Search for the cell housing the specified text and yield its (x, y) center coordinate. 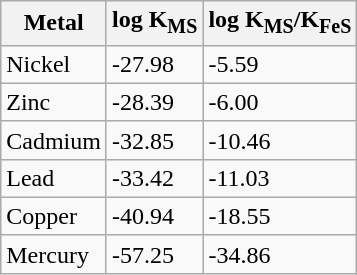
-27.98 (154, 64)
log KMS/KFeS (280, 23)
Mercury (54, 254)
Lead (54, 178)
Metal (54, 23)
log KMS (154, 23)
Copper (54, 216)
-57.25 (154, 254)
-34.86 (280, 254)
-11.03 (280, 178)
Nickel (54, 64)
-18.55 (280, 216)
-33.42 (154, 178)
-10.46 (280, 140)
-40.94 (154, 216)
Cadmium (54, 140)
-28.39 (154, 102)
-32.85 (154, 140)
-5.59 (280, 64)
-6.00 (280, 102)
Zinc (54, 102)
